Pinpoint the cell where the given text exists, returning its [x, y] midpoint coordinate. 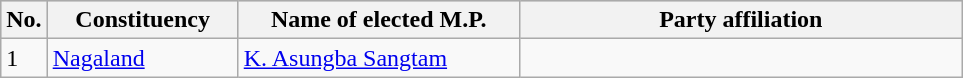
Name of elected M.P. [378, 20]
Constituency [142, 20]
1 [24, 58]
No. [24, 20]
K. Asungba Sangtam [378, 58]
Nagaland [142, 58]
Party affiliation [740, 20]
